Return the (x, y) coordinate for the center point of the cell that contains the specified text.  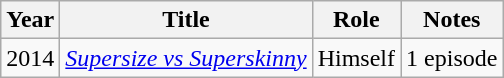
2014 (30, 58)
1 episode (452, 58)
Notes (452, 20)
Role (356, 20)
Supersize vs Superskinny (186, 58)
Title (186, 20)
Year (30, 20)
Himself (356, 58)
